For the text-containing cell, return its midpoint in [X, Y] coordinate format. 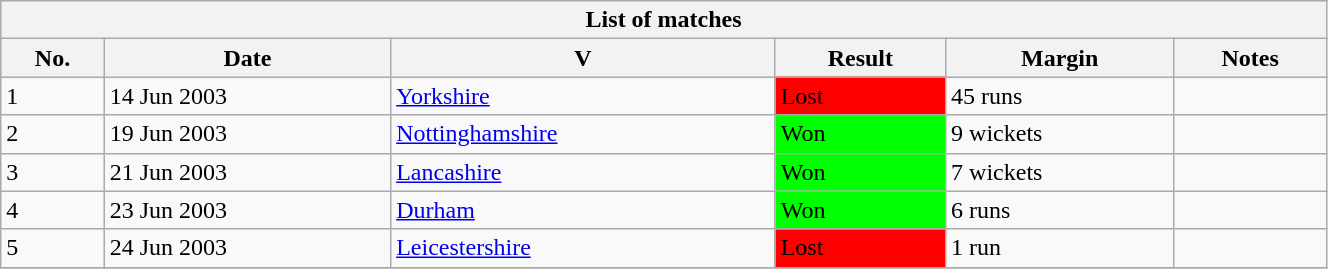
1 run [1060, 248]
Margin [1060, 58]
Notes [1250, 58]
19 Jun 2003 [247, 134]
6 runs [1060, 210]
24 Jun 2003 [247, 248]
7 wickets [1060, 172]
21 Jun 2003 [247, 172]
9 wickets [1060, 134]
Nottinghamshire [583, 134]
2 [53, 134]
Date [247, 58]
23 Jun 2003 [247, 210]
Yorkshire [583, 96]
Durham [583, 210]
4 [53, 210]
No. [53, 58]
Lancashire [583, 172]
3 [53, 172]
List of matches [664, 20]
14 Jun 2003 [247, 96]
Leicestershire [583, 248]
5 [53, 248]
1 [53, 96]
Result [860, 58]
V [583, 58]
45 runs [1060, 96]
